Pinpoint the cell where the given text exists, returning its (x, y) midpoint coordinate. 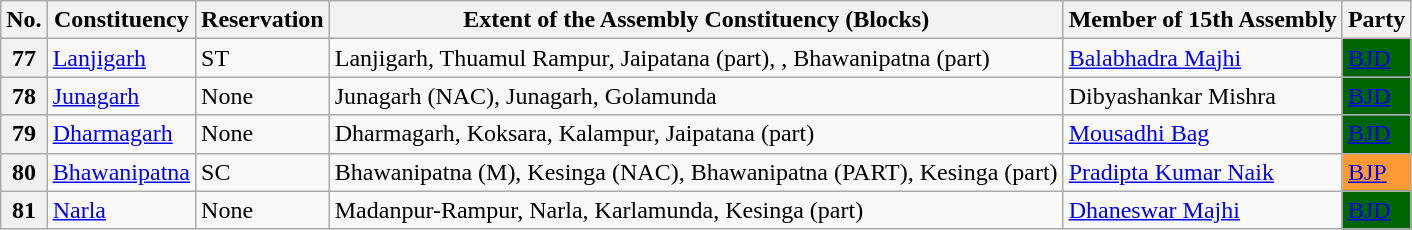
Bhawanipatna (121, 172)
Dharmagarh, Koksara, Kalampur, Jaipatana (part) (696, 134)
81 (24, 210)
Party (1376, 20)
No. (24, 20)
SC (263, 172)
Constituency (121, 20)
Extent of the Assembly Constituency (Blocks) (696, 20)
79 (24, 134)
Madanpur-Rampur, Narla, Karlamunda, Kesinga (part) (696, 210)
Narla (121, 210)
ST (263, 58)
Dharmagarh (121, 134)
Reservation (263, 20)
Bhawanipatna (M), Kesinga (NAC), Bhawanipatna (PART), Kesinga (part) (696, 172)
Lanjigarh, Thuamul Rampur, Jaipatana (part), , Bhawanipatna (part) (696, 58)
Dhaneswar Majhi (1202, 210)
Mousadhi Bag (1202, 134)
BJP (1376, 172)
Junagarh (121, 96)
Pradipta Kumar Naik (1202, 172)
78 (24, 96)
80 (24, 172)
Member of 15th Assembly (1202, 20)
Balabhadra Majhi (1202, 58)
77 (24, 58)
Lanjigarh (121, 58)
Junagarh (NAC), Junagarh, Golamunda (696, 96)
Dibyashankar Mishra (1202, 96)
